Scan for the cell matching the given text and deliver its (x, y) coordinate at center. 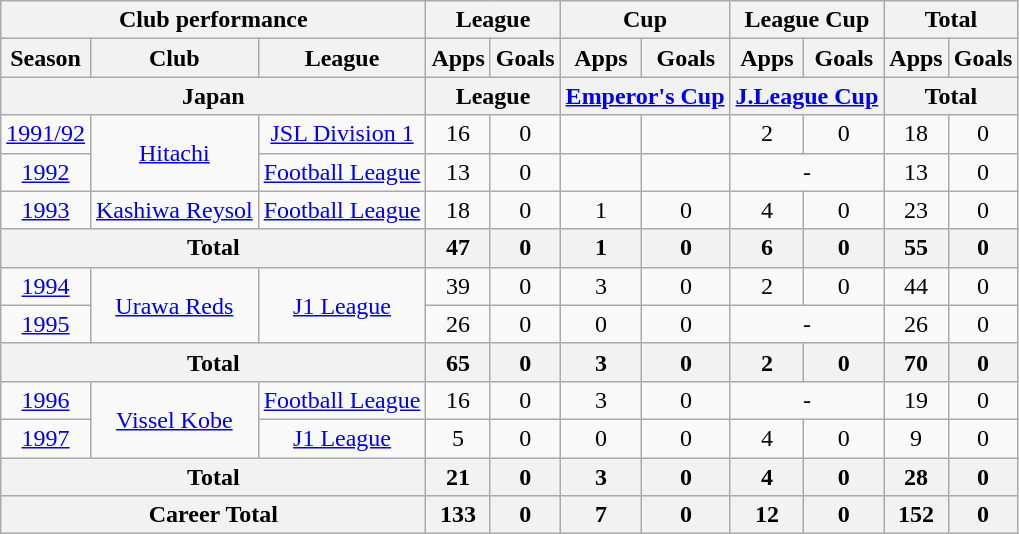
21 (458, 477)
7 (601, 515)
39 (458, 286)
70 (916, 362)
League Cup (807, 20)
1993 (46, 210)
Kashiwa Reysol (174, 210)
152 (916, 515)
47 (458, 248)
Career Total (214, 515)
J.League Cup (807, 96)
Club performance (214, 20)
Cup (645, 20)
JSL Division 1 (342, 134)
Japan (214, 96)
1994 (46, 286)
1997 (46, 438)
6 (767, 248)
23 (916, 210)
19 (916, 400)
1995 (46, 324)
65 (458, 362)
1991/92 (46, 134)
133 (458, 515)
Emperor's Cup (645, 96)
Urawa Reds (174, 305)
9 (916, 438)
1996 (46, 400)
55 (916, 248)
Vissel Kobe (174, 419)
Club (174, 58)
1992 (46, 172)
Season (46, 58)
44 (916, 286)
28 (916, 477)
5 (458, 438)
12 (767, 515)
Hitachi (174, 153)
